Search for the cell housing the specified text and yield its (x, y) center coordinate. 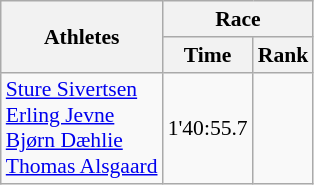
Rank (284, 55)
Race (238, 19)
1'40:55.7 (208, 128)
Athletes (82, 36)
Time (208, 55)
Sture SivertsenErling JevneBjørn DæhlieThomas Alsgaard (82, 128)
